Locate the cell with the specified text and output its [x, y] center coordinate. 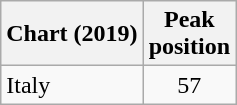
57 [189, 85]
Chart (2019) [72, 34]
Peakposition [189, 34]
Italy [72, 85]
